Determine the (x, y) coordinate at the center of the cell enclosing the given text.  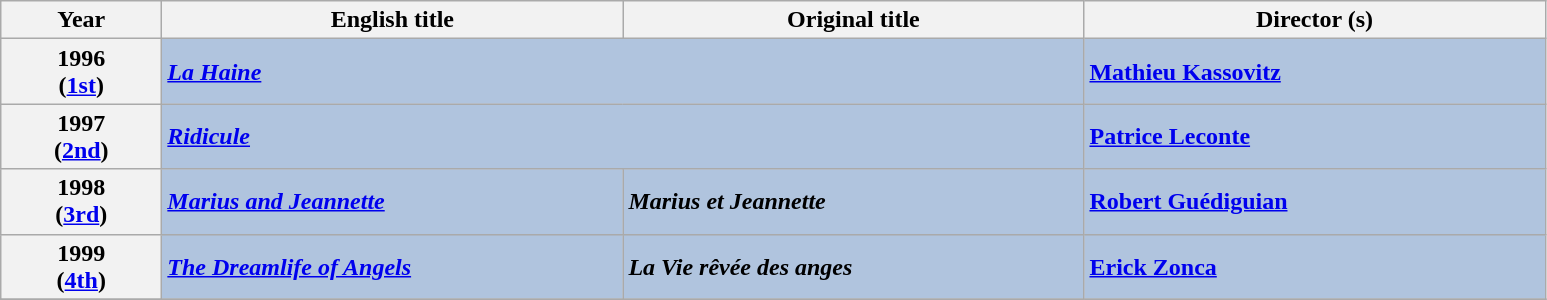
La Haine (623, 72)
La Vie rêvée des anges (854, 266)
Patrice Leconte (1314, 136)
English title (392, 20)
Marius et Jeannette (854, 202)
Erick Zonca (1314, 266)
The Dreamlife of Angels (392, 266)
Marius and Jeannette (392, 202)
1997(2nd) (82, 136)
Year (82, 20)
Director (s) (1314, 20)
Robert Guédiguian (1314, 202)
1999(4th) (82, 266)
1996(1st) (82, 72)
Mathieu Kassovitz (1314, 72)
Ridicule (623, 136)
Original title (854, 20)
1998(3rd) (82, 202)
